For the text-containing cell, return its midpoint in [X, Y] coordinate format. 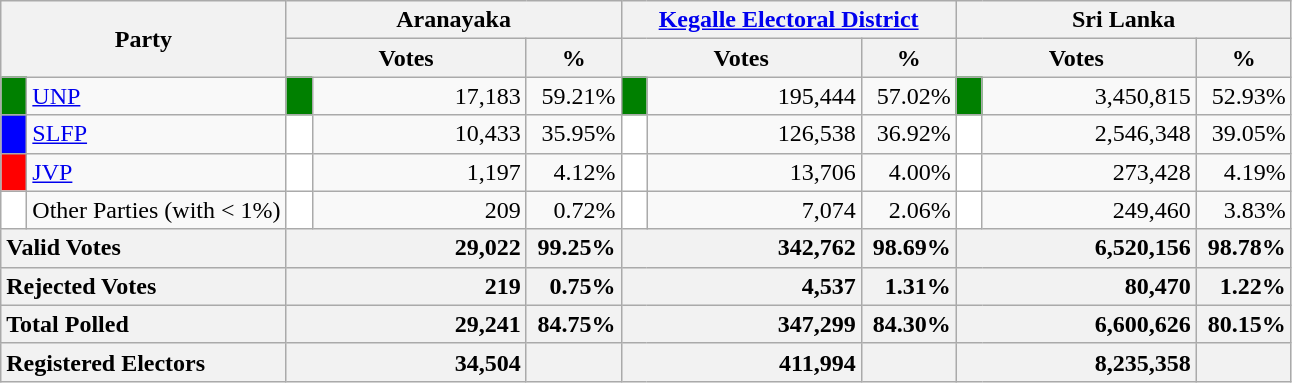
98.78% [1244, 248]
411,994 [741, 362]
2.06% [908, 210]
80.15% [1244, 324]
52.93% [1244, 96]
57.02% [908, 96]
Other Parties (with < 1%) [156, 210]
126,538 [754, 134]
80,470 [1076, 286]
10,433 [419, 134]
249,460 [1089, 210]
JVP [156, 172]
7,074 [754, 210]
Sri Lanka [1124, 20]
6,600,626 [1076, 324]
1.31% [908, 286]
3,450,815 [1089, 96]
4.12% [574, 172]
0.72% [574, 210]
4.19% [1244, 172]
Party [144, 39]
219 [406, 286]
347,299 [741, 324]
17,183 [419, 96]
3.83% [1244, 210]
195,444 [754, 96]
4.00% [908, 172]
84.75% [574, 324]
UNP [156, 96]
6,520,156 [1076, 248]
29,241 [406, 324]
13,706 [754, 172]
34,504 [406, 362]
29,022 [406, 248]
Kegalle Electoral District [788, 20]
4,537 [741, 286]
59.21% [574, 96]
39.05% [1244, 134]
35.95% [574, 134]
SLFP [156, 134]
Registered Electors [144, 362]
84.30% [908, 324]
0.75% [574, 286]
209 [419, 210]
342,762 [741, 248]
1,197 [419, 172]
1.22% [1244, 286]
8,235,358 [1076, 362]
Aranayaka [454, 20]
98.69% [908, 248]
36.92% [908, 134]
Total Polled [144, 324]
99.25% [574, 248]
Valid Votes [144, 248]
273,428 [1089, 172]
2,546,348 [1089, 134]
Rejected Votes [144, 286]
